Scan for the cell matching the given text and deliver its [X, Y] coordinate at center. 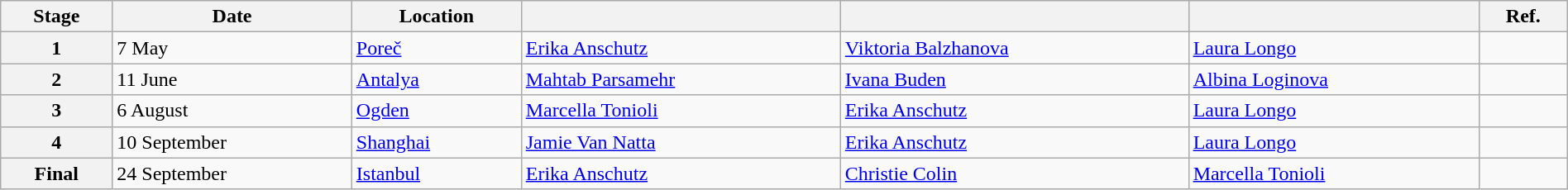
10 September [232, 142]
7 May [232, 48]
Antalya [437, 79]
Istanbul [437, 173]
Christie Colin [1014, 173]
Date [232, 17]
Location [437, 17]
Shanghai [437, 142]
Jamie Van Natta [681, 142]
Ogden [437, 111]
6 August [232, 111]
Stage [56, 17]
Final [56, 173]
4 [56, 142]
1 [56, 48]
Ref. [1523, 17]
11 June [232, 79]
Albina Loginova [1333, 79]
Mahtab Parsamehr [681, 79]
Poreč [437, 48]
Ivana Buden [1014, 79]
24 September [232, 173]
Viktoria Balzhanova [1014, 48]
2 [56, 79]
3 [56, 111]
